Locate the cell with the specified text and output its (x, y) center coordinate. 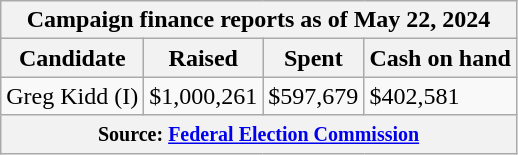
$402,581 (440, 96)
Greg Kidd (I) (72, 96)
Raised (204, 58)
Campaign finance reports as of May 22, 2024 (259, 20)
$597,679 (314, 96)
Candidate (72, 58)
Cash on hand (440, 58)
Spent (314, 58)
$1,000,261 (204, 96)
Source: Federal Election Commission (259, 134)
